Scan for the cell matching the given text and deliver its [X, Y] coordinate at center. 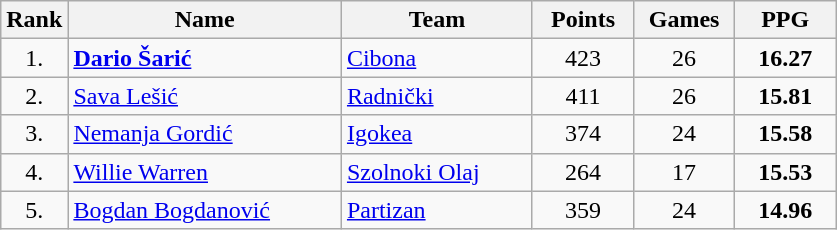
Willie Warren [205, 172]
2. [34, 96]
Nemanja Gordić [205, 134]
Szolnoki Olaj [436, 172]
Dario Šarić [205, 58]
3. [34, 134]
264 [582, 172]
15.53 [786, 172]
PPG [786, 20]
Team [436, 20]
Partizan [436, 210]
Name [205, 20]
5. [34, 210]
Sava Lešić [205, 96]
Bogdan Bogdanović [205, 210]
14.96 [786, 210]
17 [684, 172]
15.81 [786, 96]
1. [34, 58]
Radnički [436, 96]
411 [582, 96]
374 [582, 134]
359 [582, 210]
Igokea [436, 134]
16.27 [786, 58]
Games [684, 20]
Points [582, 20]
4. [34, 172]
Cibona [436, 58]
Rank [34, 20]
15.58 [786, 134]
423 [582, 58]
